Search for the cell housing the specified text and yield its [X, Y] center coordinate. 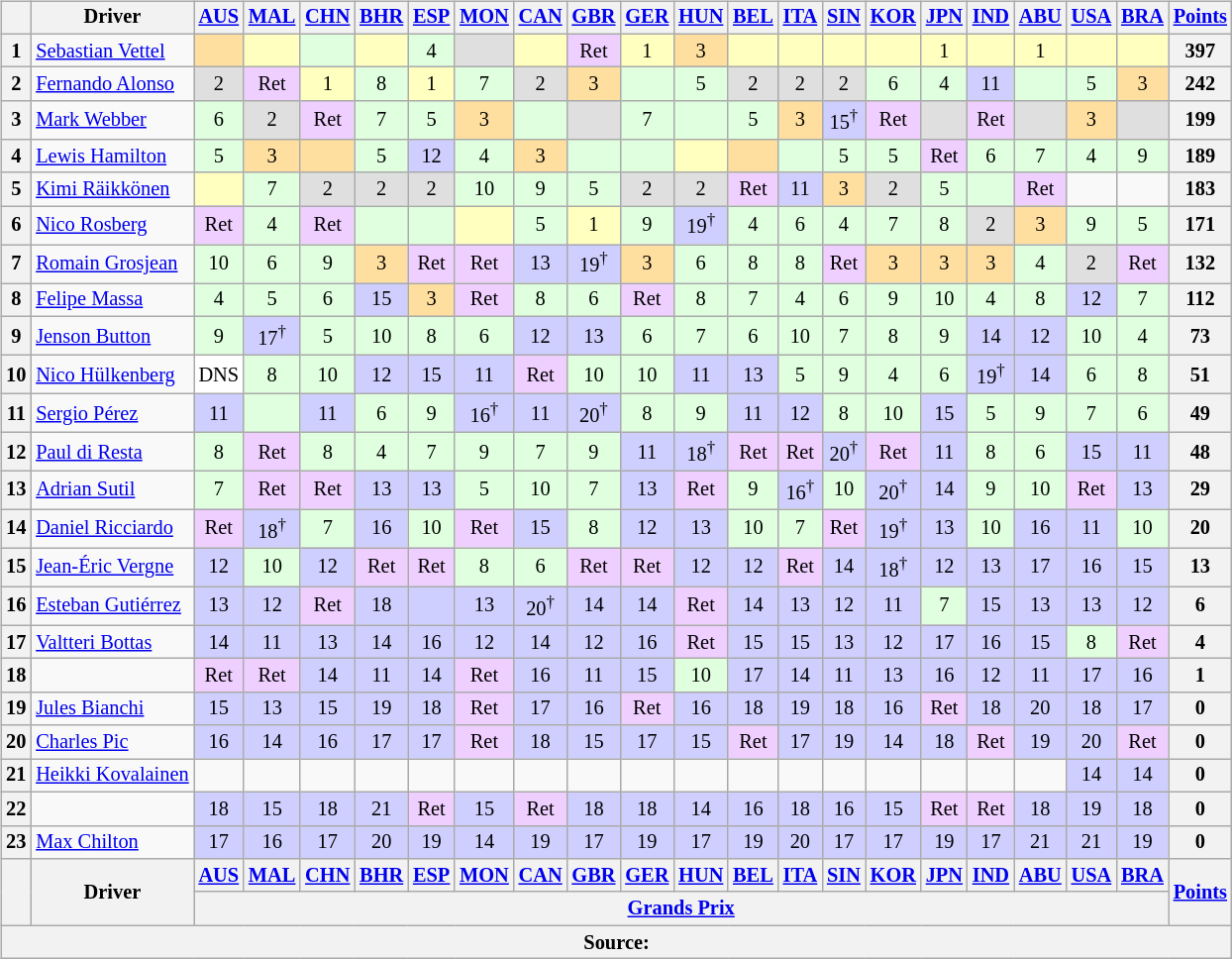
48 [1200, 452]
DNS [219, 374]
Mark Webber [112, 121]
Max Chilton [112, 842]
49 [1200, 412]
Jean-Éric Vergne [112, 567]
397 [1200, 51]
Heikki Kovalainen [112, 776]
Sergio Pérez [112, 412]
23 [16, 842]
Grands Prix [681, 908]
73 [1200, 335]
Sebastian Vettel [112, 51]
Jenson Button [112, 335]
183 [1200, 189]
Nico Rosberg [112, 226]
Fernando Alonso [112, 84]
Felipe Massa [112, 300]
132 [1200, 264]
112 [1200, 300]
242 [1200, 84]
Daniel Ricciardo [112, 529]
15† [844, 121]
Jules Bianchi [112, 708]
189 [1200, 157]
Source: [616, 942]
Valtteri Bottas [112, 642]
51 [1200, 374]
Nico Hülkenberg [112, 374]
Romain Grosjean [112, 264]
Charles Pic [112, 742]
Esteban Gutiérrez [112, 606]
29 [1200, 489]
22 [16, 808]
17† [271, 335]
199 [1200, 121]
Kimi Räikkönen [112, 189]
Paul di Resta [112, 452]
Adrian Sutil [112, 489]
Lewis Hamilton [112, 157]
171 [1200, 226]
